Detect which cell encompasses the target text, then output its (X, Y) center coordinate. 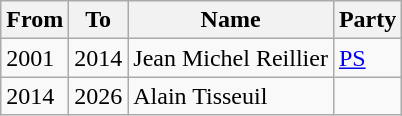
Party (367, 20)
2026 (98, 96)
PS (367, 58)
To (98, 20)
Name (231, 20)
Jean Michel Reillier (231, 58)
2001 (35, 58)
Alain Tisseuil (231, 96)
From (35, 20)
